Return the (X, Y) coordinate for the center point of the cell that contains the specified text.  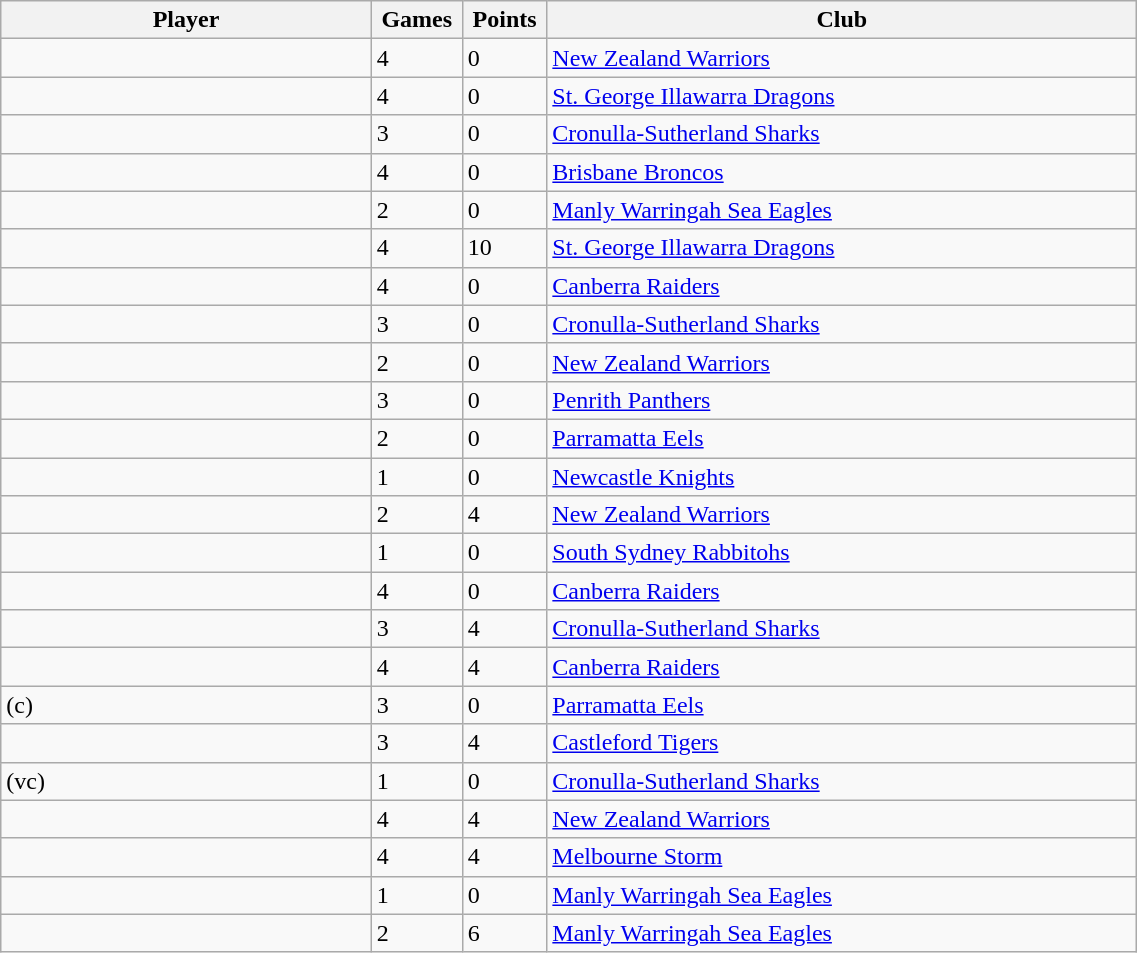
6 (504, 933)
Club (842, 20)
Melbourne Storm (842, 857)
Newcastle Knights (842, 477)
10 (504, 248)
South Sydney Rabbitohs (842, 553)
Brisbane Broncos (842, 172)
Player (186, 20)
(c) (186, 705)
Points (504, 20)
Games (416, 20)
Castleford Tigers (842, 743)
(vc) (186, 781)
Penrith Panthers (842, 400)
